For the text-containing cell, return its midpoint in (X, Y) coordinate format. 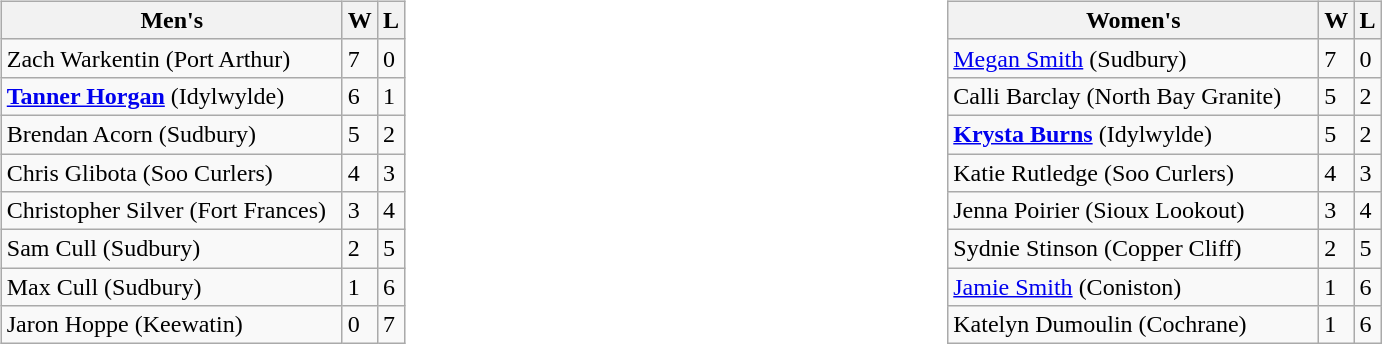
Sam Cull (Sudbury) (172, 249)
Katie Rutledge (Soo Curlers) (1134, 173)
Jamie Smith (Coniston) (1134, 287)
Max Cull (Sudbury) (172, 287)
Jaron Hoppe (Keewatin) (172, 325)
Christopher Silver (Fort Frances) (172, 211)
Brendan Acorn (Sudbury) (172, 134)
Chris Glibota (Soo Curlers) (172, 173)
Zach Warkentin (Port Arthur) (172, 58)
Katelyn Dumoulin (Cochrane) (1134, 325)
Men's (172, 20)
Sydnie Stinson (Copper Cliff) (1134, 249)
Tanner Horgan (Idylwylde) (172, 96)
Women's (1134, 20)
Krysta Burns (Idylwylde) (1134, 134)
Jenna Poirier (Sioux Lookout) (1134, 211)
Calli Barclay (North Bay Granite) (1134, 96)
Megan Smith (Sudbury) (1134, 58)
